For the text-containing cell, return its midpoint in [x, y] coordinate format. 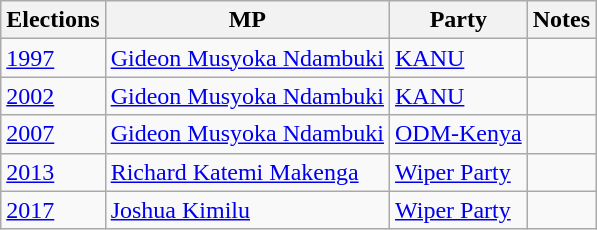
2013 [53, 172]
Joshua Kimilu [247, 210]
ODM-Kenya [459, 134]
2002 [53, 96]
Richard Katemi Makenga [247, 172]
1997 [53, 58]
Elections [53, 20]
MP [247, 20]
Notes [561, 20]
2007 [53, 134]
2017 [53, 210]
Party [459, 20]
